Provide the [X, Y] coordinate of the cell's center where the given text is located.  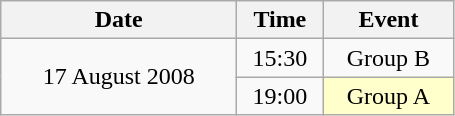
Group B [388, 58]
19:00 [280, 96]
Group A [388, 96]
Date [119, 20]
Event [388, 20]
17 August 2008 [119, 77]
15:30 [280, 58]
Time [280, 20]
